For the text-containing cell, return its midpoint in (X, Y) coordinate format. 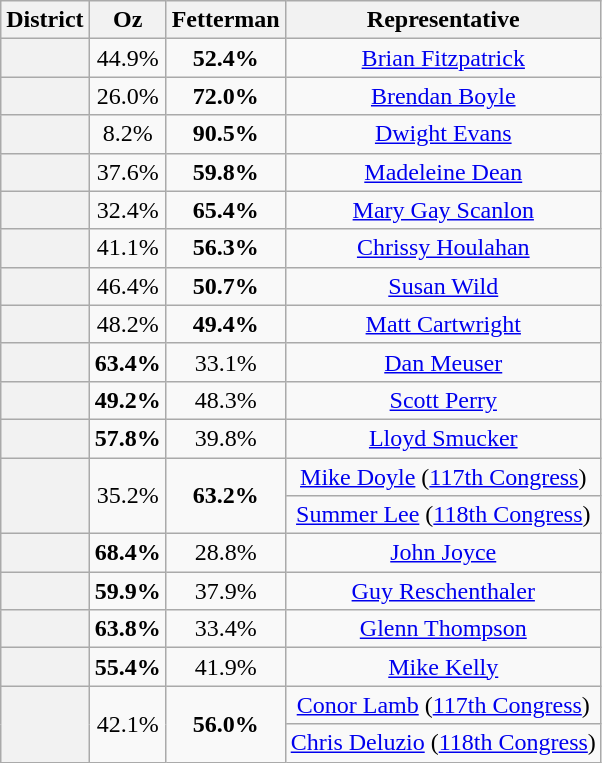
90.5% (226, 134)
Oz (128, 20)
41.9% (226, 667)
49.4% (226, 324)
46.4% (128, 286)
63.2% (226, 496)
Mike Doyle (117th Congress) (443, 477)
Glenn Thompson (443, 629)
Matt Cartwright (443, 324)
55.4% (128, 667)
Lloyd Smucker (443, 438)
65.4% (226, 210)
Brian Fitzpatrick (443, 58)
John Joyce (443, 553)
56.3% (226, 248)
50.7% (226, 286)
Madeleine Dean (443, 172)
63.8% (128, 629)
28.8% (226, 553)
33.4% (226, 629)
Chris Deluzio (118th Congress) (443, 743)
Scott Perry (443, 400)
26.0% (128, 96)
39.8% (226, 438)
72.0% (226, 96)
48.2% (128, 324)
Brendan Boyle (443, 96)
49.2% (128, 400)
68.4% (128, 553)
52.4% (226, 58)
37.6% (128, 172)
37.9% (226, 591)
Mary Gay Scanlon (443, 210)
Guy Reschenthaler (443, 591)
Dan Meuser (443, 362)
Summer Lee (118th Congress) (443, 515)
Dwight Evans (443, 134)
Susan Wild (443, 286)
56.0% (226, 724)
Conor Lamb (117th Congress) (443, 705)
Representative (443, 20)
District (45, 20)
59.9% (128, 591)
48.3% (226, 400)
32.4% (128, 210)
44.9% (128, 58)
Chrissy Houlahan (443, 248)
35.2% (128, 496)
Fetterman (226, 20)
42.1% (128, 724)
Mike Kelly (443, 667)
63.4% (128, 362)
59.8% (226, 172)
33.1% (226, 362)
57.8% (128, 438)
8.2% (128, 134)
41.1% (128, 248)
